Detect which cell encompasses the target text, then output its [x, y] center coordinate. 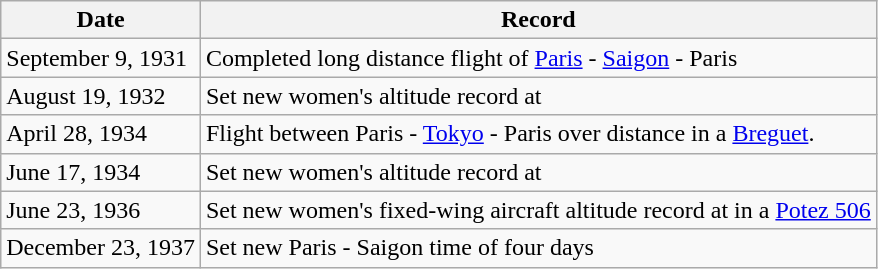
Flight between Paris - Tokyo - Paris over distance in a Breguet. [538, 134]
June 17, 1934 [101, 172]
April 28, 1934 [101, 134]
Record [538, 20]
Set new women's fixed-wing aircraft altitude record at in a Potez 506 [538, 210]
Date [101, 20]
December 23, 1937 [101, 248]
Set new Paris - Saigon time of four days [538, 248]
Completed long distance flight of Paris - Saigon - Paris [538, 58]
June 23, 1936 [101, 210]
September 9, 1931 [101, 58]
August 19, 1932 [101, 96]
